From the cell containing the given text, extract its center point as (X, Y) coordinate. 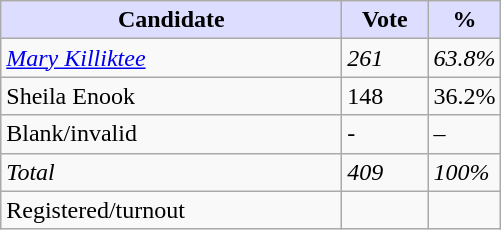
Vote (385, 20)
409 (385, 172)
Registered/turnout (172, 210)
% (464, 20)
261 (385, 58)
Total (172, 172)
– (464, 134)
Blank/invalid (172, 134)
- (385, 134)
148 (385, 96)
Sheila Enook (172, 96)
36.2% (464, 96)
Mary Killiktee (172, 58)
Candidate (172, 20)
63.8% (464, 58)
100% (464, 172)
